Determine the (x, y) coordinate at the center of the cell enclosing the given text.  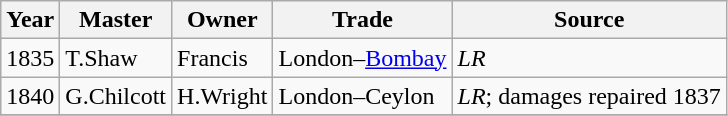
Francis (222, 58)
G.Chilcott (116, 96)
Master (116, 20)
Year (30, 20)
LR; damages repaired 1837 (589, 96)
H.Wright (222, 96)
London–Bombay (362, 58)
Owner (222, 20)
1840 (30, 96)
T.Shaw (116, 58)
Trade (362, 20)
Source (589, 20)
1835 (30, 58)
London–Ceylon (362, 96)
LR (589, 58)
